Capture the cell that displays the provided text and extract its [X, Y] central coordinate. 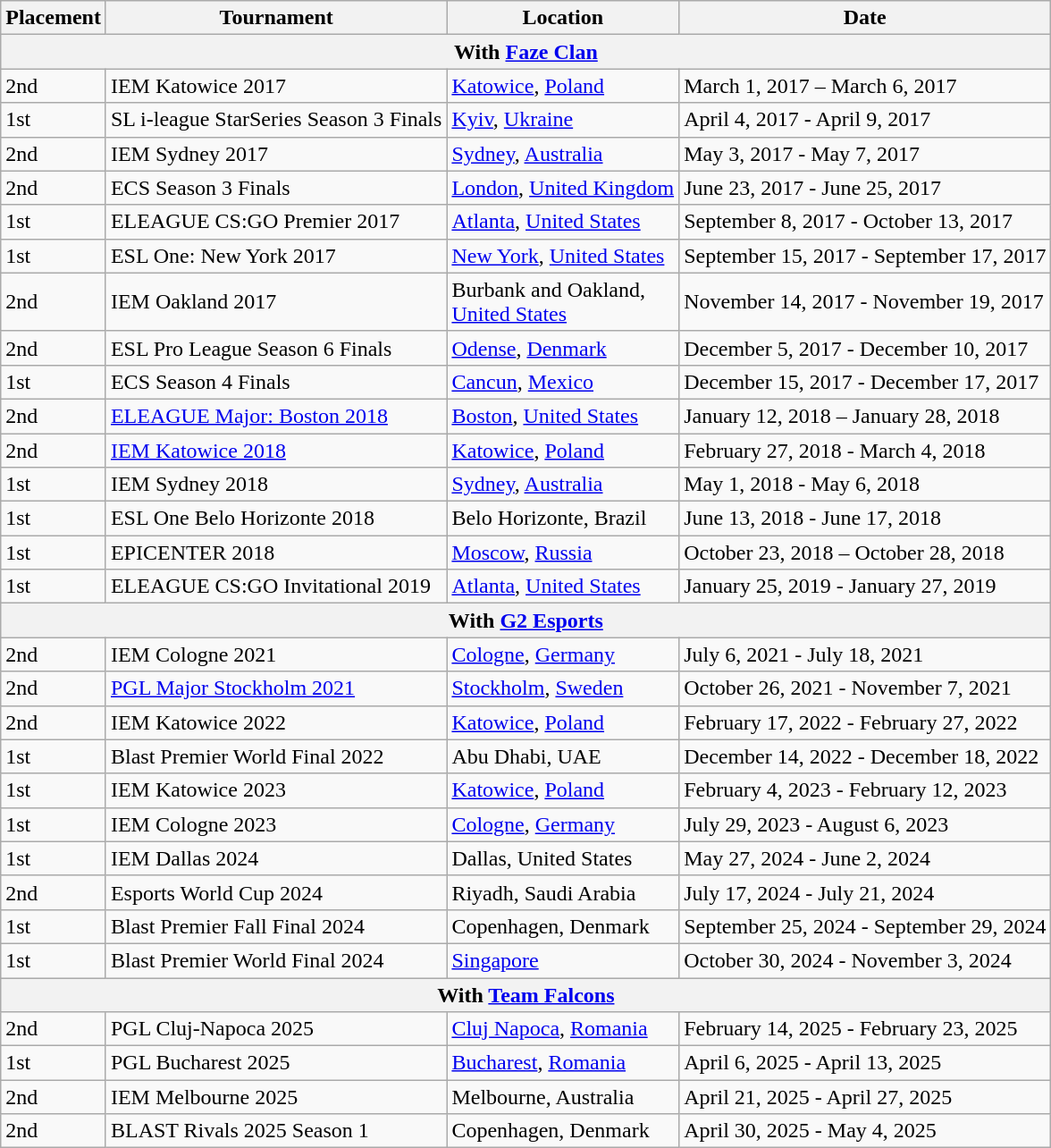
April 6, 2025 - April 13, 2025 [865, 1063]
February 17, 2022 - February 27, 2022 [865, 722]
IEM Sydney 2017 [275, 154]
Burbank and Oakland,United States [563, 302]
ECS Season 4 Finals [275, 382]
Singapore [563, 960]
Stockholm, Sweden [563, 688]
With G2 Esports [525, 620]
May 27, 2024 - June 2, 2024 [865, 858]
IEM Katowice 2023 [275, 790]
BLAST Rivals 2025 Season 1 [275, 1131]
December 14, 2022 - December 18, 2022 [865, 756]
January 12, 2018 – January 28, 2018 [865, 416]
IEM Melbourne 2025 [275, 1097]
Esports World Cup 2024 [275, 892]
February 14, 2025 - February 23, 2025 [865, 1029]
December 15, 2017 - December 17, 2017 [865, 382]
Cancun, Mexico [563, 382]
IEM Dallas 2024 [275, 858]
ESL Pro League Season 6 Finals [275, 348]
April 30, 2025 - May 4, 2025 [865, 1131]
September 25, 2024 - September 29, 2024 [865, 926]
Blast Premier World Final 2024 [275, 960]
Odense, Denmark [563, 348]
Melbourne, Australia [563, 1097]
Belo Horizonte, Brazil [563, 519]
Cluj Napoca, Romania [563, 1029]
June 23, 2017 - June 25, 2017 [865, 188]
September 8, 2017 - October 13, 2017 [865, 222]
New York, United States [563, 256]
Abu Dhabi, UAE [563, 756]
IEM Sydney 2018 [275, 485]
PGL Bucharest 2025 [275, 1063]
Bucharest, Romania [563, 1063]
IEM Cologne 2021 [275, 654]
IEM Oakland 2017 [275, 302]
London, United Kingdom [563, 188]
Placement [54, 18]
July 17, 2024 - July 21, 2024 [865, 892]
July 29, 2023 - August 6, 2023 [865, 824]
ELEAGUE CS:GO Invitational 2019 [275, 587]
ESL One: New York 2017 [275, 256]
Moscow, Russia [563, 553]
November 14, 2017 - November 19, 2017 [865, 302]
ECS Season 3 Finals [275, 188]
EPICENTER 2018 [275, 553]
Date [865, 18]
Riyadh, Saudi Arabia [563, 892]
SL i-league StarSeries Season 3 Finals [275, 120]
With Faze Clan [525, 52]
Blast Premier World Final 2022 [275, 756]
February 4, 2023 - February 12, 2023 [865, 790]
April 4, 2017 - April 9, 2017 [865, 120]
September 15, 2017 - September 17, 2017 [865, 256]
February 27, 2018 - March 4, 2018 [865, 450]
Location [563, 18]
IEM Katowice 2022 [275, 722]
April 21, 2025 - April 27, 2025 [865, 1097]
March 1, 2017 – March 6, 2017 [865, 86]
Blast Premier Fall Final 2024 [275, 926]
May 1, 2018 - May 6, 2018 [865, 485]
October 26, 2021 - November 7, 2021 [865, 688]
October 23, 2018 – October 28, 2018 [865, 553]
Tournament [275, 18]
PGL Cluj-Napoca 2025 [275, 1029]
October 30, 2024 - November 3, 2024 [865, 960]
Boston, United States [563, 416]
December 5, 2017 - December 10, 2017 [865, 348]
IEM Katowice 2018 [275, 450]
PGL Major Stockholm 2021 [275, 688]
Kyiv, Ukraine [563, 120]
ELEAGUE Major: Boston 2018 [275, 416]
With Team Falcons [525, 995]
Dallas, United States [563, 858]
January 25, 2019 - January 27, 2019 [865, 587]
May 3, 2017 - May 7, 2017 [865, 154]
ESL One Belo Horizonte 2018 [275, 519]
IEM Cologne 2023 [275, 824]
ELEAGUE CS:GO Premier 2017 [275, 222]
July 6, 2021 - July 18, 2021 [865, 654]
IEM Katowice 2017 [275, 86]
June 13, 2018 - June 17, 2018 [865, 519]
